Scan for the cell matching the given text and deliver its (X, Y) coordinate at center. 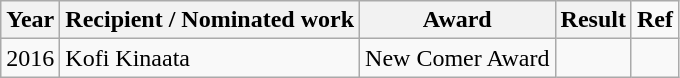
Ref (654, 20)
Kofi Kinaata (210, 58)
Year (30, 20)
2016 (30, 58)
Recipient / Nominated work (210, 20)
Result (593, 20)
Award (458, 20)
New Comer Award (458, 58)
